Return (x, y) of the center of cell containing provided text 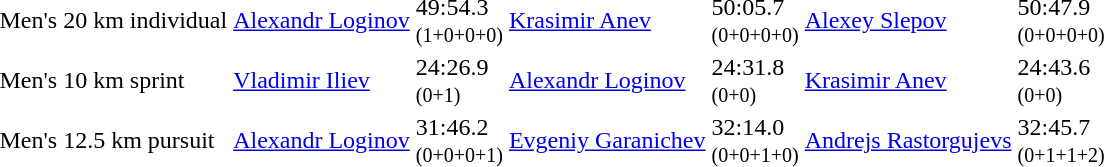
24:31.8(0+0) (755, 80)
24:26.9(0+1) (459, 80)
Alexandr Loginov (607, 80)
Vladimir Iliev (322, 80)
Krasimir Anev (908, 80)
